Output the [X, Y] coordinate of the center of the cell containing the given text.  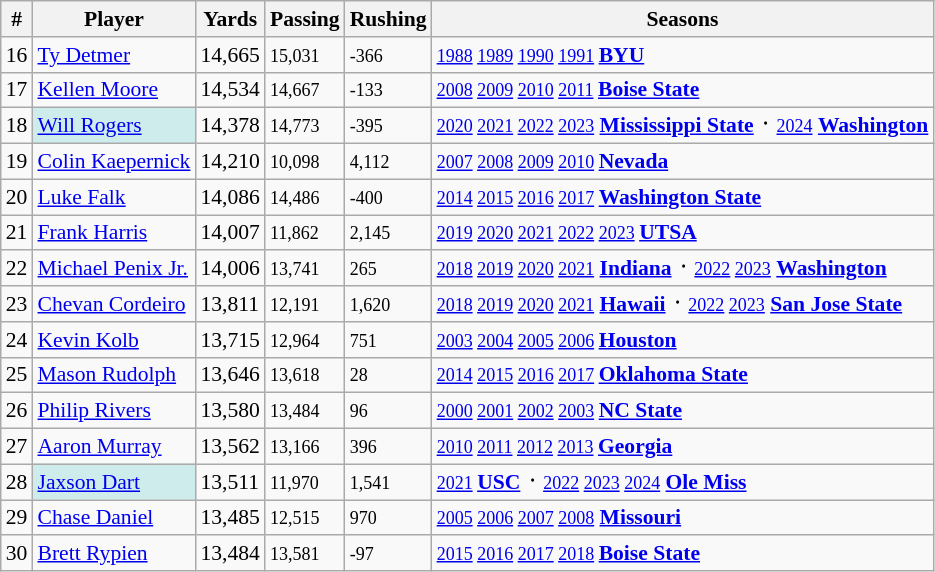
-133 [388, 90]
16 [17, 55]
Yards [230, 19]
13,715 [230, 340]
2007 2008 2009 2010 Nevada [683, 162]
2000 2001 2002 2003 NC State [683, 411]
13,166 [305, 447]
21 [17, 233]
970 [388, 518]
Ty Detmer [114, 55]
2008 2009 2010 2011 Boise State [683, 90]
-395 [388, 126]
Colin Kaepernick [114, 162]
Aaron Murray [114, 447]
13,811 [230, 304]
13,580 [230, 411]
14,210 [230, 162]
1,541 [388, 482]
Seasons [683, 19]
14,665 [230, 55]
13,581 [305, 554]
25 [17, 375]
396 [388, 447]
4,112 [388, 162]
14,006 [230, 269]
2014 2015 2016 2017 Washington State [683, 197]
27 [17, 447]
# [17, 19]
265 [388, 269]
12,515 [305, 518]
13,511 [230, 482]
Luke Falk [114, 197]
23 [17, 304]
Player [114, 19]
13,618 [305, 375]
2014 2015 2016 2017 Oklahoma State [683, 375]
Philip Rivers [114, 411]
20 [17, 197]
14,007 [230, 233]
14,773 [305, 126]
2021 USC ᛫ 2022 2023 2024 Ole Miss [683, 482]
13,485 [230, 518]
2,145 [388, 233]
14,378 [230, 126]
-97 [388, 554]
Kevin Kolb [114, 340]
2003 2004 2005 2006 Houston [683, 340]
Passing [305, 19]
Mason Rudolph [114, 375]
2010 2011 2012 2013 Georgia [683, 447]
2018 2019 2020 2021 Hawaii ᛫ 2022 2023 San Jose State [683, 304]
24 [17, 340]
751 [388, 340]
Frank Harris [114, 233]
Chase Daniel [114, 518]
Brett Rypien [114, 554]
18 [17, 126]
Rushing [388, 19]
22 [17, 269]
11,862 [305, 233]
Kellen Moore [114, 90]
1,620 [388, 304]
1988 1989 1990 1991 BYU [683, 55]
96 [388, 411]
Chevan Cordeiro [114, 304]
13,562 [230, 447]
-366 [388, 55]
Michael Penix Jr. [114, 269]
2015 2016 2017 2018 Boise State [683, 554]
2018 2019 2020 2021 Indiana ᛫ 2022 2023 Washington [683, 269]
2019 2020 2021 2022 2023 UTSA [683, 233]
2020 2021 2022 2023 Mississippi State ᛫ 2024 Washington [683, 126]
10,098 [305, 162]
Jaxson Dart [114, 482]
19 [17, 162]
Will Rogers [114, 126]
26 [17, 411]
14,086 [230, 197]
11,970 [305, 482]
15,031 [305, 55]
13,741 [305, 269]
29 [17, 518]
2005 2006 2007 2008 Missouri [683, 518]
14,534 [230, 90]
17 [17, 90]
13,646 [230, 375]
30 [17, 554]
14,486 [305, 197]
14,667 [305, 90]
-400 [388, 197]
12,191 [305, 304]
12,964 [305, 340]
